Output the (X, Y) coordinate of the center of the cell containing the given text.  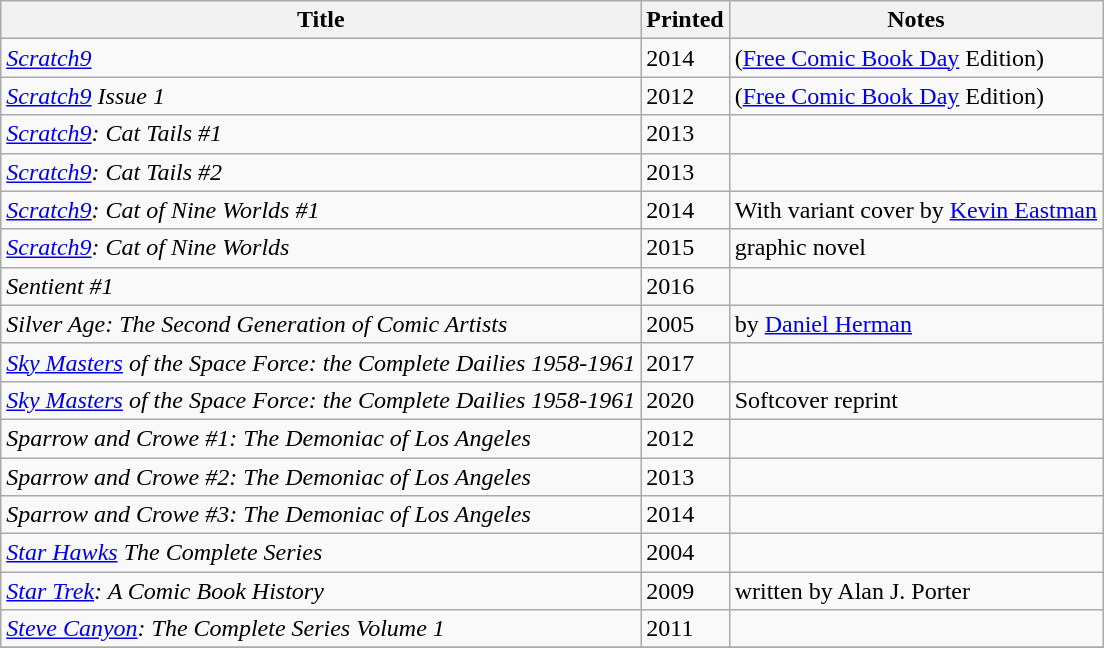
Scratch9: Cat of Nine Worlds (321, 248)
Notes (916, 20)
Scratch9: Cat of Nine Worlds #1 (321, 210)
by Daniel Herman (916, 324)
Sparrow and Crowe #3: The Demoniac of Los Angeles (321, 515)
Softcover reprint (916, 400)
2017 (685, 362)
Star Trek: A Comic Book History (321, 591)
Scratch9 (321, 58)
Steve Canyon: The Complete Series Volume 1 (321, 629)
2016 (685, 286)
Sentient #1 (321, 286)
Sparrow and Crowe #1: The Demoniac of Los Angeles (321, 438)
2011 (685, 629)
With variant cover by Kevin Eastman (916, 210)
2015 (685, 248)
Star Hawks The Complete Series (321, 553)
2004 (685, 553)
Scratch9: Cat Tails #1 (321, 134)
2020 (685, 400)
Title (321, 20)
Silver Age: The Second Generation of Comic Artists (321, 324)
Sparrow and Crowe #2: The Demoniac of Los Angeles (321, 477)
written by Alan J. Porter (916, 591)
Scratch9 Issue 1 (321, 96)
2009 (685, 591)
graphic novel (916, 248)
Printed (685, 20)
Scratch9: Cat Tails #2 (321, 172)
2005 (685, 324)
